Extract the (X, Y) coordinate from the center of the cell holding the provided text.  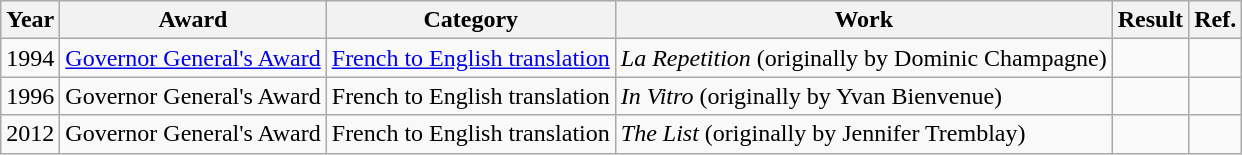
Category (470, 20)
Work (864, 20)
The List (originally by Jennifer Tremblay) (864, 134)
1994 (30, 58)
Award (193, 20)
Ref. (1216, 20)
In Vitro (originally by Yvan Bienvenue) (864, 96)
La Repetition (originally by Dominic Champagne) (864, 58)
2012 (30, 134)
1996 (30, 96)
Result (1150, 20)
Year (30, 20)
